Pinpoint the cell where the given text exists, returning its (X, Y) midpoint coordinate. 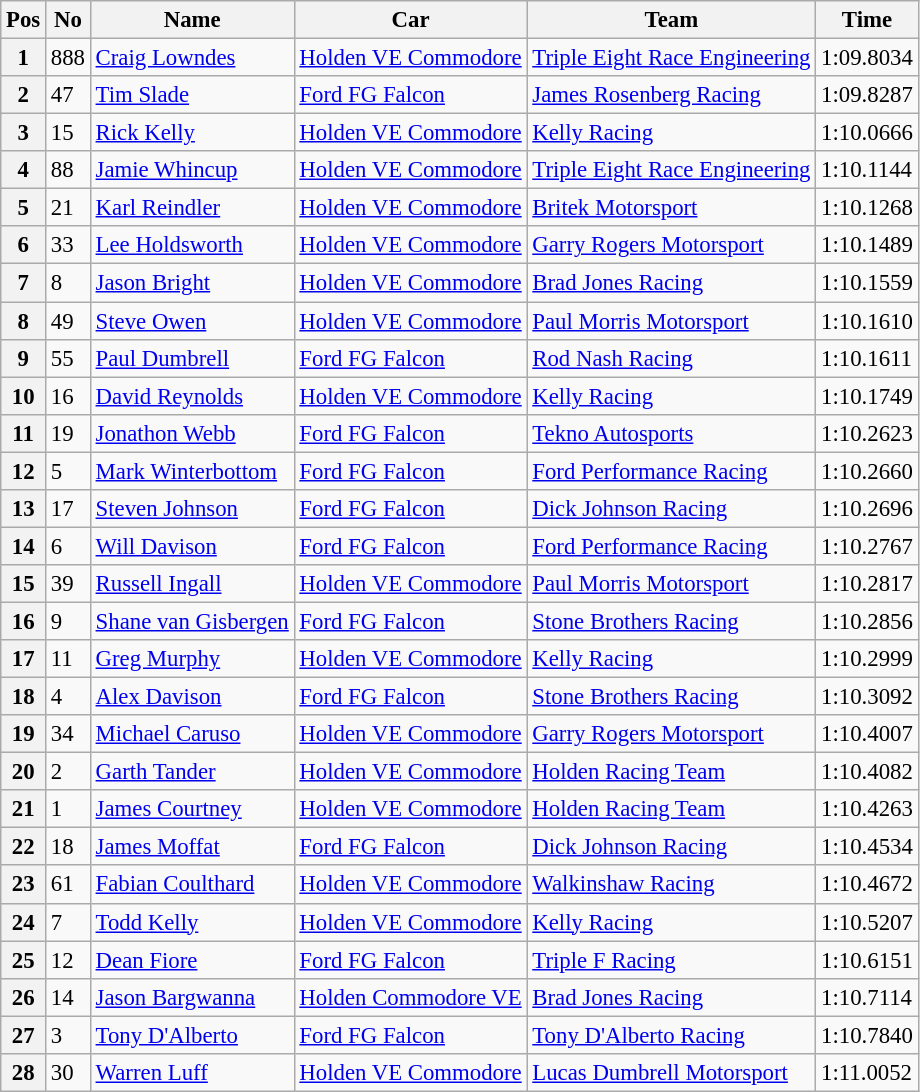
Steve Owen (192, 321)
Greg Murphy (192, 659)
Team (672, 20)
61 (68, 885)
Rod Nash Racing (672, 358)
1:09.8034 (867, 58)
James Moffat (192, 847)
27 (24, 1035)
1:10.4672 (867, 885)
1:10.2696 (867, 509)
Craig Lowndes (192, 58)
1:10.2623 (867, 433)
1:10.2856 (867, 621)
Garth Tander (192, 772)
888 (68, 58)
Warren Luff (192, 1073)
25 (24, 960)
1:11.0052 (867, 1073)
Pos (24, 20)
Holden Commodore VE (410, 997)
1:10.3092 (867, 697)
55 (68, 358)
James Courtney (192, 809)
1:10.4007 (867, 734)
Dean Fiore (192, 960)
1:10.1268 (867, 208)
1:10.5207 (867, 922)
Fabian Coulthard (192, 885)
1:10.2767 (867, 546)
1:10.2999 (867, 659)
Triple F Racing (672, 960)
1:10.7114 (867, 997)
1:10.0666 (867, 133)
47 (68, 95)
1:10.4263 (867, 809)
Mark Winterbottom (192, 471)
Tony D'Alberto (192, 1035)
26 (24, 997)
Tony D'Alberto Racing (672, 1035)
1:10.2660 (867, 471)
1:10.1144 (867, 170)
1:10.4534 (867, 847)
Jason Bargwanna (192, 997)
88 (68, 170)
James Rosenberg Racing (672, 95)
33 (68, 245)
1:10.1559 (867, 283)
Paul Dumbrell (192, 358)
1:10.6151 (867, 960)
Walkinshaw Racing (672, 885)
49 (68, 321)
1:10.1489 (867, 245)
Car (410, 20)
10 (24, 396)
Lucas Dumbrell Motorsport (672, 1073)
1:10.1611 (867, 358)
1:10.1610 (867, 321)
1:10.4082 (867, 772)
Jonathon Webb (192, 433)
1:10.7840 (867, 1035)
39 (68, 584)
Time (867, 20)
Tekno Autosports (672, 433)
David Reynolds (192, 396)
Will Davison (192, 546)
24 (24, 922)
No (68, 20)
Name (192, 20)
Rick Kelly (192, 133)
Alex Davison (192, 697)
Jason Bright (192, 283)
20 (24, 772)
Russell Ingall (192, 584)
30 (68, 1073)
Shane van Gisbergen (192, 621)
13 (24, 509)
Lee Holdsworth (192, 245)
23 (24, 885)
22 (24, 847)
Jamie Whincup (192, 170)
28 (24, 1073)
Britek Motorsport (672, 208)
1:09.8287 (867, 95)
Tim Slade (192, 95)
Michael Caruso (192, 734)
1:10.1749 (867, 396)
34 (68, 734)
Steven Johnson (192, 509)
Karl Reindler (192, 208)
Todd Kelly (192, 922)
1:10.2817 (867, 584)
